Scan for the cell matching the given text and deliver its [X, Y] coordinate at center. 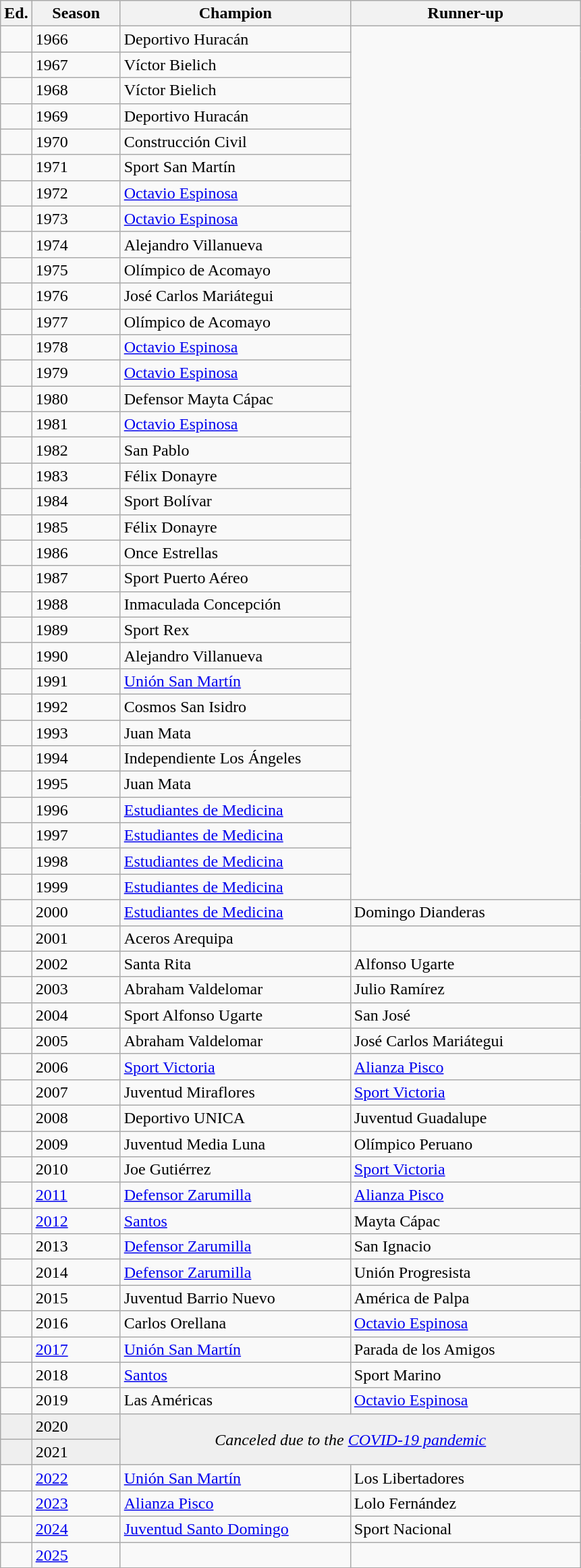
1992 [76, 707]
2005 [76, 1041]
2013 [76, 1247]
Runner-up [466, 13]
1997 [76, 836]
Juventud Barrio Nuevo [235, 1298]
1981 [76, 425]
Parada de los Amigos [466, 1349]
1979 [76, 373]
1980 [76, 399]
Champion [235, 13]
Aceros Arequipa [235, 938]
Juventud Media Luna [235, 1144]
San Ignacio [466, 1247]
2012 [76, 1221]
1982 [76, 450]
San José [466, 1015]
Carlos Orellana [235, 1324]
2004 [76, 1015]
Santa Rita [235, 964]
Julio Ramírez [466, 990]
2006 [76, 1066]
Sport Marino [466, 1375]
Alfonso Ugarte [466, 964]
1998 [76, 861]
2022 [76, 1478]
1993 [76, 732]
2016 [76, 1324]
2003 [76, 990]
Deportivo UNICA [235, 1118]
Sport Bolívar [235, 502]
Juventud Santo Domingo [235, 1529]
Joe Gutiérrez [235, 1170]
1986 [76, 553]
Independiente Los Ángeles [235, 759]
1990 [76, 655]
2009 [76, 1144]
1968 [76, 90]
Sport Rex [235, 630]
Las Américas [235, 1401]
1973 [76, 219]
2021 [76, 1452]
2020 [76, 1426]
2019 [76, 1401]
1987 [76, 578]
1996 [76, 810]
1985 [76, 527]
1970 [76, 142]
2024 [76, 1529]
2023 [76, 1503]
1991 [76, 681]
América de Palpa [466, 1298]
1976 [76, 296]
Juventud Miraflores [235, 1092]
1967 [76, 65]
2025 [76, 1555]
Domingo Dianderas [466, 913]
2015 [76, 1298]
Los Libertadores [466, 1478]
2001 [76, 938]
1995 [76, 784]
Cosmos San Isidro [235, 707]
1971 [76, 167]
Ed. [16, 13]
Sport Alfonso Ugarte [235, 1015]
1972 [76, 193]
1978 [76, 348]
2017 [76, 1349]
2010 [76, 1170]
1989 [76, 630]
Sport Puerto Aéreo [235, 578]
1988 [76, 604]
Once Estrellas [235, 553]
Mayta Cápac [466, 1221]
2002 [76, 964]
San Pablo [235, 450]
2018 [76, 1375]
Lolo Fernández [466, 1503]
2014 [76, 1272]
2000 [76, 913]
1975 [76, 270]
Sport Nacional [466, 1529]
Olímpico Peruano [466, 1144]
Season [76, 13]
Inmaculada Concepción [235, 604]
2007 [76, 1092]
2011 [76, 1195]
2008 [76, 1118]
1994 [76, 759]
1977 [76, 322]
1969 [76, 116]
1966 [76, 39]
Sport San Martín [235, 167]
1999 [76, 887]
1974 [76, 244]
Defensor Mayta Cápac [235, 399]
Unión Progresista [466, 1272]
Canceled due to the COVID-19 pandemic [350, 1439]
Construcción Civil [235, 142]
Juventud Guadalupe [466, 1118]
1983 [76, 476]
1984 [76, 502]
